Output the (x, y) coordinate of the center of the cell containing the given text.  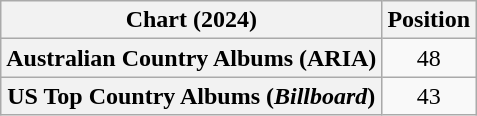
43 (429, 96)
Chart (2024) (192, 20)
Position (429, 20)
48 (429, 58)
US Top Country Albums (Billboard) (192, 96)
Australian Country Albums (ARIA) (192, 58)
